Pinpoint the cell where the given text exists, returning its [x, y] midpoint coordinate. 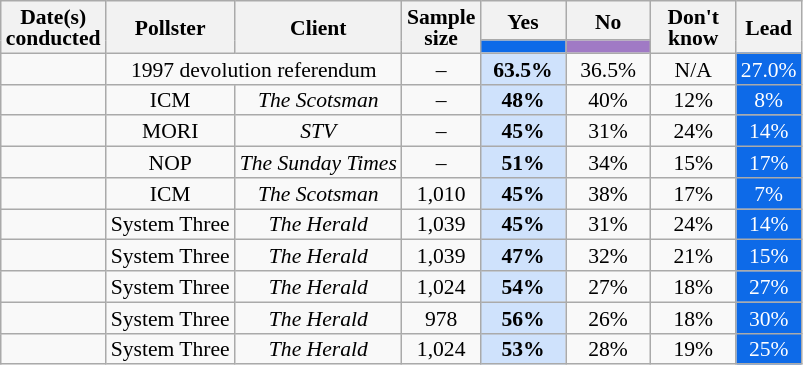
1,010 [441, 194]
8% [769, 100]
48% [522, 100]
53% [522, 348]
STV [318, 132]
25% [769, 348]
47% [522, 256]
54% [522, 286]
38% [608, 194]
Yes [522, 20]
34% [608, 162]
Samplesize [441, 27]
51% [522, 162]
28% [608, 348]
12% [694, 100]
56% [522, 318]
Pollster [170, 27]
63.5% [522, 68]
Don'tknow [694, 27]
26% [608, 318]
27.0% [769, 68]
N/A [694, 68]
978 [441, 318]
21% [694, 256]
7% [769, 194]
1997 devolution referendum [254, 68]
Client [318, 27]
MORI [170, 132]
Lead [769, 27]
40% [608, 100]
36.5% [608, 68]
Date(s)conducted [54, 27]
19% [694, 348]
30% [769, 318]
No [608, 20]
The Sunday Times [318, 162]
NOP [170, 162]
32% [608, 256]
